Return [X, Y] of the center of cell containing provided text 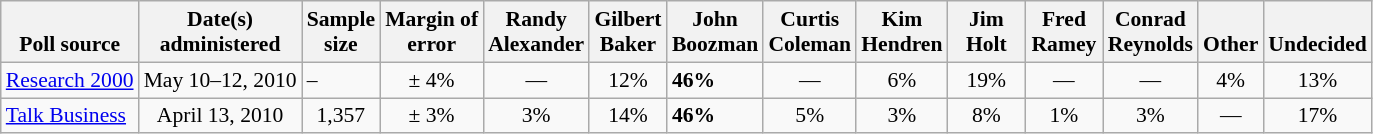
Other [1230, 32]
Date(s)administered [220, 32]
Margin oferror [432, 32]
Undecided [1317, 32]
12% [628, 80]
Poll source [70, 32]
May 10–12, 2010 [220, 80]
GilbertBaker [628, 32]
Samplesize [341, 32]
1,357 [341, 116]
ConradReynolds [1150, 32]
6% [902, 80]
Talk Business [70, 116]
5% [810, 116]
CurtisColeman [810, 32]
± 3% [432, 116]
4% [1230, 80]
– [341, 80]
13% [1317, 80]
± 4% [432, 80]
8% [986, 116]
14% [628, 116]
17% [1317, 116]
KimHendren [902, 32]
FredRamey [1064, 32]
1% [1064, 116]
April 13, 2010 [220, 116]
RandyAlexander [536, 32]
JimHolt [986, 32]
Research 2000 [70, 80]
JohnBoozman [715, 32]
19% [986, 80]
